Extract the (x, y) coordinate from the center of the cell holding the provided text.  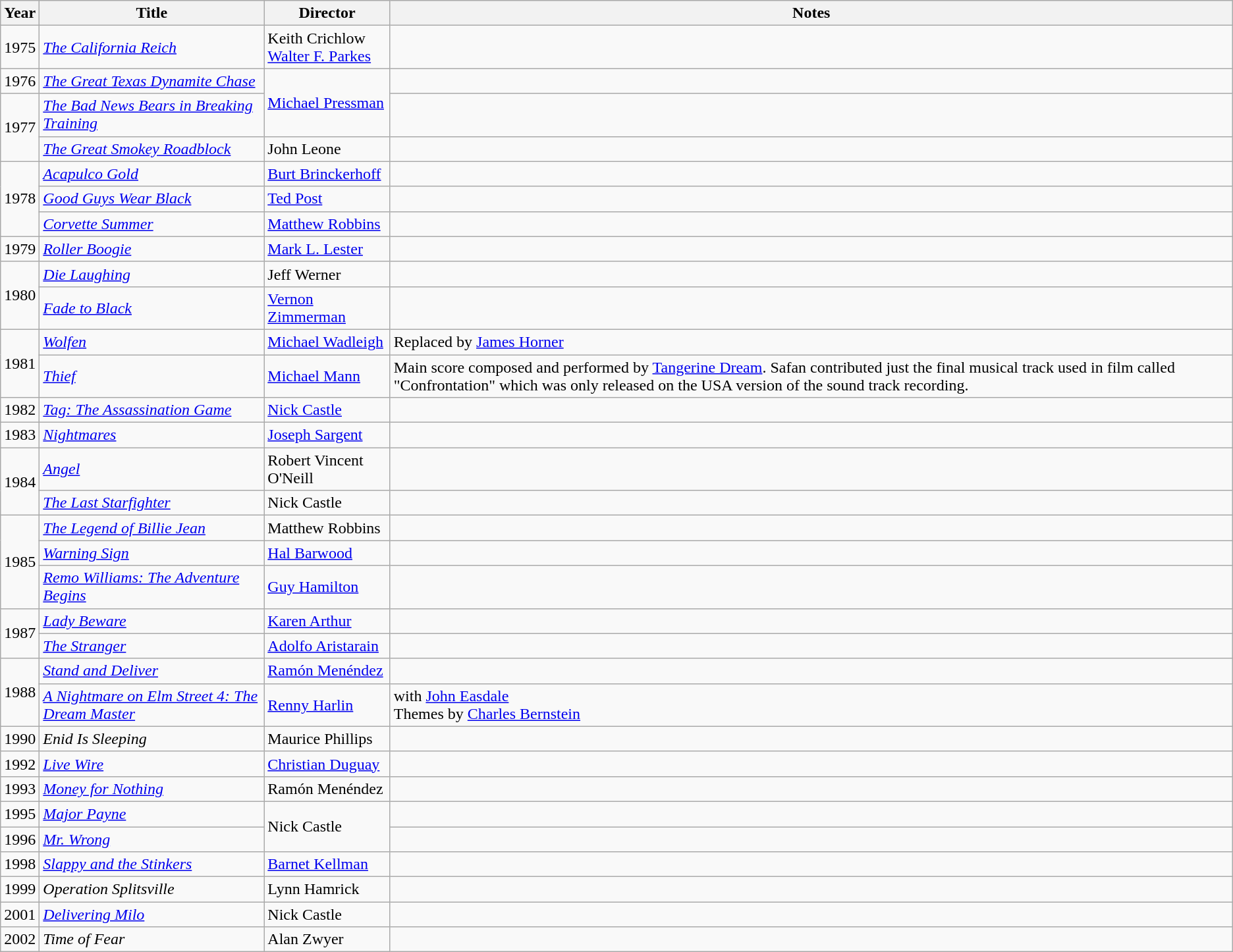
Joseph Sargent (327, 435)
Lynn Hamrick (327, 889)
1980 (20, 295)
1977 (20, 128)
1979 (20, 249)
1983 (20, 435)
Mr. Wrong (151, 839)
Money for Nothing (151, 789)
1993 (20, 789)
Slappy and the Stinkers (151, 864)
1981 (20, 363)
1984 (20, 482)
1987 (20, 633)
Live Wire (151, 764)
Jeff Werner (327, 274)
Thief (151, 375)
The Stranger (151, 646)
Michael Mann (327, 375)
Operation Splitsville (151, 889)
The Bad News Bears in Breaking Training (151, 115)
Fade to Black (151, 308)
Karen Arthur (327, 621)
Corvette Summer (151, 224)
2001 (20, 914)
1975 (20, 47)
1995 (20, 814)
Angel (151, 469)
Keith CrichlowWalter F. Parkes (327, 47)
1990 (20, 739)
The Last Starfighter (151, 503)
Barnet Kellman (327, 864)
Director (327, 13)
Replaced by James Horner (811, 342)
The California Reich (151, 47)
Michael Wadleigh (327, 342)
Michael Pressman (327, 103)
John Leone (327, 149)
Warning Sign (151, 553)
Mark L. Lester (327, 249)
A Nightmare on Elm Street 4: The Dream Master (151, 704)
Notes (811, 13)
1988 (20, 693)
Year (20, 13)
Nightmares (151, 435)
1982 (20, 410)
Title (151, 13)
1999 (20, 889)
1985 (20, 562)
1978 (20, 199)
1996 (20, 839)
The Great Texas Dynamite Chase (151, 81)
1976 (20, 81)
Lady Beware (151, 621)
The Great Smokey Roadblock (151, 149)
Ted Post (327, 199)
Guy Hamilton (327, 587)
Acapulco Gold (151, 174)
Vernon Zimmerman (327, 308)
Time of Fear (151, 939)
Wolfen (151, 342)
Enid Is Sleeping (151, 739)
1992 (20, 764)
Remo Williams: The Adventure Begins (151, 587)
Robert Vincent O'Neill (327, 469)
Die Laughing (151, 274)
Alan Zwyer (327, 939)
Major Payne (151, 814)
Adolfo Aristarain (327, 646)
Christian Duguay (327, 764)
Good Guys Wear Black (151, 199)
2002 (20, 939)
Maurice Phillips (327, 739)
Stand and Deliver (151, 671)
with John EasdaleThemes by Charles Bernstein (811, 704)
Burt Brinckerhoff (327, 174)
Renny Harlin (327, 704)
The Legend of Billie Jean (151, 528)
Hal Barwood (327, 553)
Delivering Milo (151, 914)
1998 (20, 864)
Roller Boogie (151, 249)
Tag: The Assassination Game (151, 410)
